Return the [X, Y] coordinate for the center point of the cell that contains the specified text.  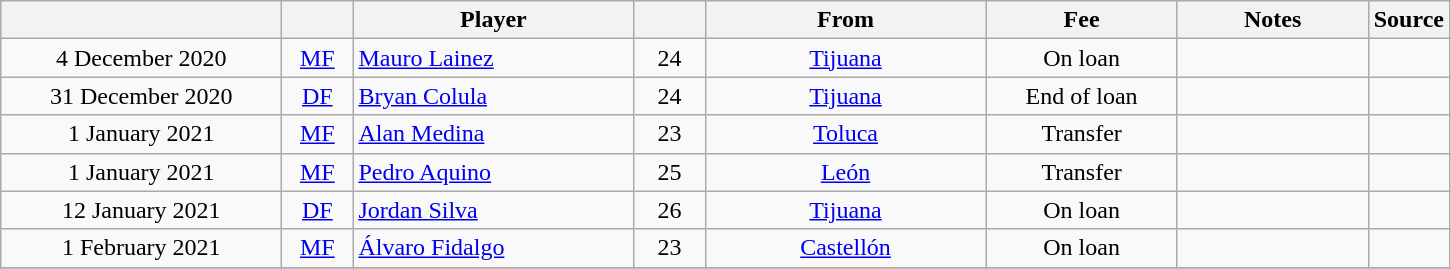
12 January 2021 [142, 210]
León [846, 172]
Fee [1082, 20]
Bryan Colula [494, 96]
Notes [1272, 20]
Source [1408, 20]
Alan Medina [494, 134]
Mauro Lainez [494, 58]
Jordan Silva [494, 210]
Player [494, 20]
Toluca [846, 134]
From [846, 20]
31 December 2020 [142, 96]
Castellón [846, 248]
Pedro Aquino [494, 172]
25 [670, 172]
Álvaro Fidalgo [494, 248]
1 February 2021 [142, 248]
End of loan [1082, 96]
26 [670, 210]
4 December 2020 [142, 58]
